Return the (X, Y) coordinate for the center point of the cell that contains the specified text.  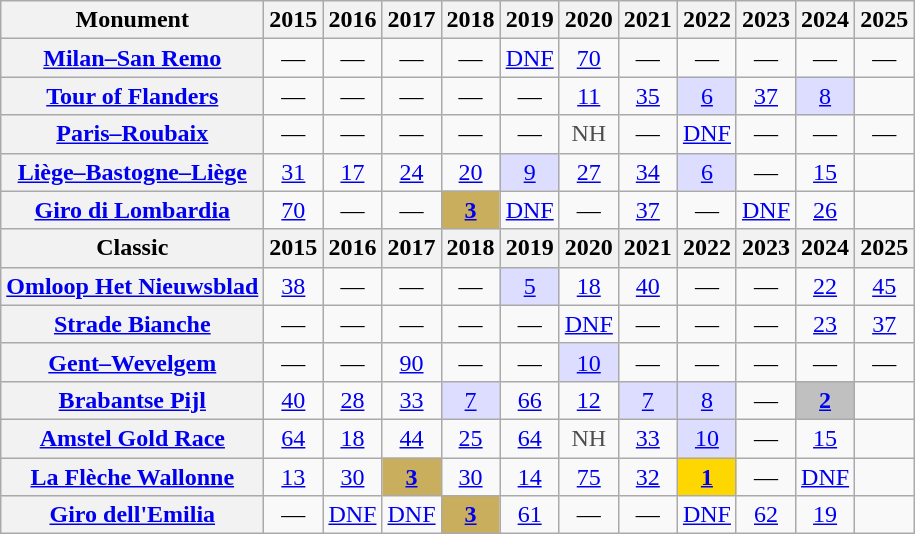
61 (530, 515)
62 (766, 515)
Brabantse Pijl (132, 400)
32 (648, 477)
Amstel Gold Race (132, 438)
27 (588, 172)
66 (530, 400)
Omloop Het Nieuwsblad (132, 286)
23 (826, 324)
13 (294, 477)
45 (884, 286)
24 (412, 172)
22 (826, 286)
28 (352, 400)
Milan–San Remo (132, 58)
Giro di Lombardia (132, 210)
9 (530, 172)
38 (294, 286)
La Flèche Wallonne (132, 477)
90 (412, 362)
75 (588, 477)
11 (588, 96)
19 (826, 515)
26 (826, 210)
2 (826, 400)
Paris–Roubaix (132, 134)
44 (412, 438)
14 (530, 477)
35 (648, 96)
34 (648, 172)
Gent–Wevelgem (132, 362)
5 (530, 286)
Classic (132, 248)
17 (352, 172)
Giro dell'Emilia (132, 515)
1 (706, 477)
Monument (132, 20)
Strade Bianche (132, 324)
20 (470, 172)
12 (588, 400)
Liège–Bastogne–Liège (132, 172)
31 (294, 172)
25 (470, 438)
Tour of Flanders (132, 96)
